Detect which cell encompasses the target text, then output its [X, Y] center coordinate. 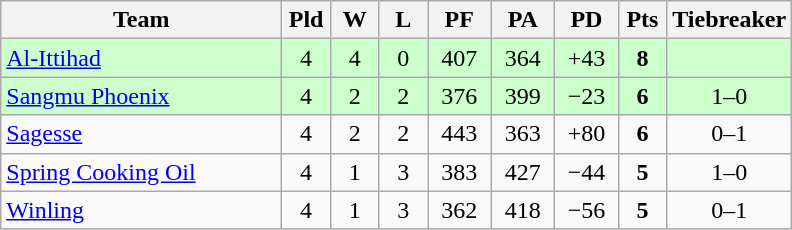
383 [460, 172]
364 [523, 58]
399 [523, 96]
407 [460, 58]
Winling [142, 210]
W [354, 20]
Sagesse [142, 134]
L [404, 20]
Tiebreaker [730, 20]
PD [587, 20]
PA [523, 20]
−23 [587, 96]
Pts [642, 20]
+43 [587, 58]
418 [523, 210]
443 [460, 134]
−56 [587, 210]
376 [460, 96]
427 [523, 172]
PF [460, 20]
363 [523, 134]
Pld [306, 20]
362 [460, 210]
Al-Ittihad [142, 58]
Sangmu Phoenix [142, 96]
Team [142, 20]
8 [642, 58]
Spring Cooking Oil [142, 172]
−44 [587, 172]
+80 [587, 134]
0 [404, 58]
